Capture the cell that displays the provided text and extract its (X, Y) central coordinate. 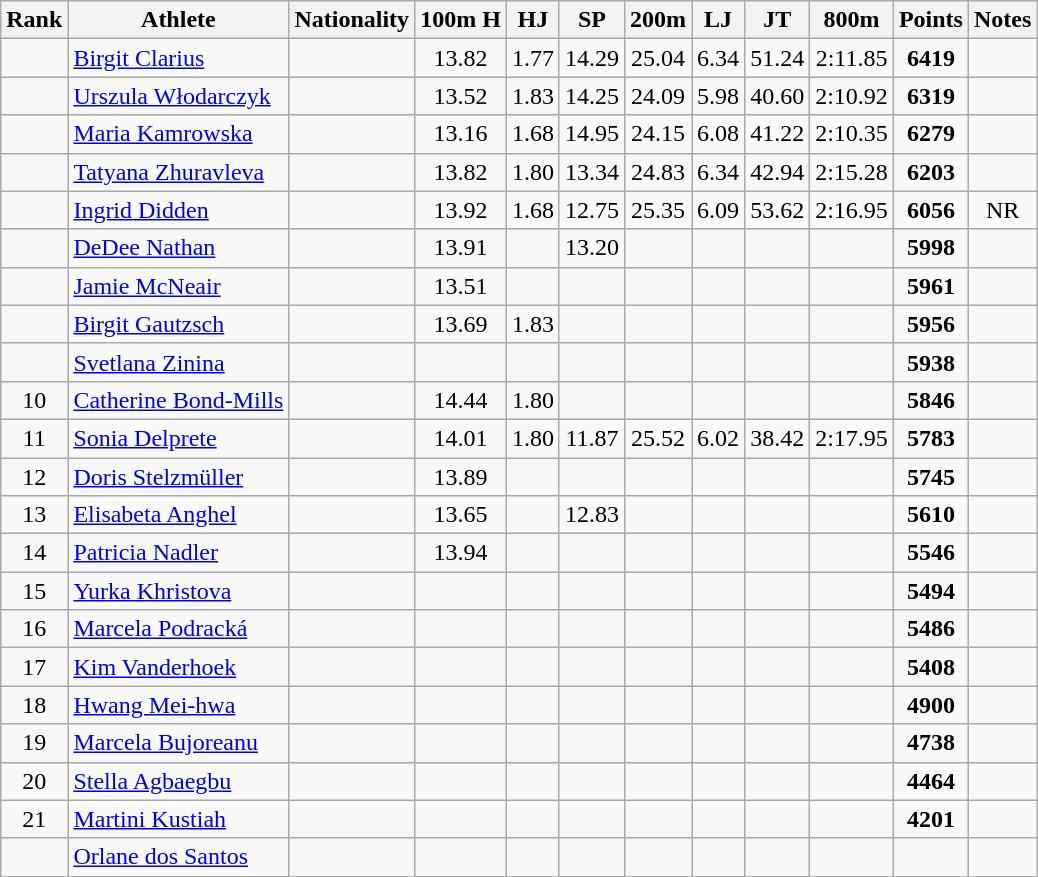
13.52 (461, 96)
11.87 (592, 438)
Birgit Gautzsch (178, 324)
5846 (930, 400)
20 (34, 781)
4201 (930, 819)
Tatyana Zhuravleva (178, 172)
13 (34, 515)
Elisabeta Anghel (178, 515)
12.83 (592, 515)
6.08 (718, 134)
6419 (930, 58)
5745 (930, 477)
16 (34, 629)
5610 (930, 515)
Nationality (352, 20)
5956 (930, 324)
6056 (930, 210)
Notes (1002, 20)
6.02 (718, 438)
14 (34, 553)
14.29 (592, 58)
Patricia Nadler (178, 553)
Stella Agbaegbu (178, 781)
Sonia Delprete (178, 438)
13.20 (592, 248)
5494 (930, 591)
24.83 (658, 172)
14.44 (461, 400)
12 (34, 477)
14.01 (461, 438)
5938 (930, 362)
13.34 (592, 172)
4464 (930, 781)
13.94 (461, 553)
13.91 (461, 248)
JT (778, 20)
Maria Kamrowska (178, 134)
17 (34, 667)
53.62 (778, 210)
51.24 (778, 58)
5961 (930, 286)
200m (658, 20)
24.09 (658, 96)
6279 (930, 134)
6319 (930, 96)
40.60 (778, 96)
5783 (930, 438)
11 (34, 438)
5546 (930, 553)
41.22 (778, 134)
SP (592, 20)
DeDee Nathan (178, 248)
2:10.35 (852, 134)
1.77 (532, 58)
Orlane dos Santos (178, 857)
25.04 (658, 58)
NR (1002, 210)
800m (852, 20)
21 (34, 819)
LJ (718, 20)
Martini Kustiah (178, 819)
13.65 (461, 515)
Catherine Bond-Mills (178, 400)
Doris Stelzmüller (178, 477)
Rank (34, 20)
Birgit Clarius (178, 58)
2:17.95 (852, 438)
19 (34, 743)
Athlete (178, 20)
2:10.92 (852, 96)
12.75 (592, 210)
2:11.85 (852, 58)
5408 (930, 667)
2:16.95 (852, 210)
Marcela Podracká (178, 629)
13.51 (461, 286)
4900 (930, 705)
38.42 (778, 438)
18 (34, 705)
Ingrid Didden (178, 210)
15 (34, 591)
13.89 (461, 477)
Svetlana Zinina (178, 362)
6203 (930, 172)
Yurka Khristova (178, 591)
24.15 (658, 134)
6.09 (718, 210)
Points (930, 20)
Urszula Włodarczyk (178, 96)
25.52 (658, 438)
4738 (930, 743)
13.16 (461, 134)
Kim Vanderhoek (178, 667)
HJ (532, 20)
100m H (461, 20)
25.35 (658, 210)
13.69 (461, 324)
10 (34, 400)
Hwang Mei-hwa (178, 705)
2:15.28 (852, 172)
5998 (930, 248)
42.94 (778, 172)
Jamie McNeair (178, 286)
14.95 (592, 134)
5.98 (718, 96)
5486 (930, 629)
13.92 (461, 210)
14.25 (592, 96)
Marcela Bujoreanu (178, 743)
